Find where the given text appears and provide that cell's center as (X, Y) coordinate. 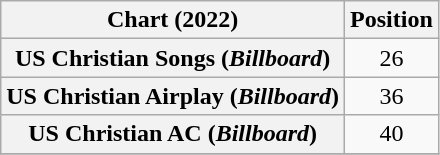
US Christian Songs (Billboard) (173, 58)
US Christian Airplay (Billboard) (173, 96)
40 (392, 134)
Position (392, 20)
36 (392, 96)
26 (392, 58)
Chart (2022) (173, 20)
US Christian AC (Billboard) (173, 134)
